Capture the cell that displays the provided text and extract its (X, Y) central coordinate. 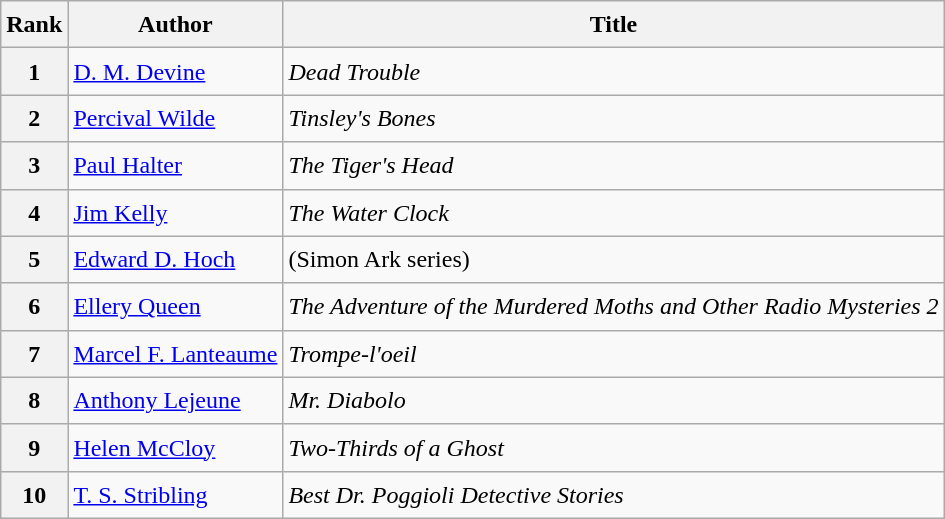
7 (34, 354)
Ellery Queen (176, 306)
Tinsley's Bones (614, 118)
The Adventure of the Murdered Moths and Other Radio Mysteries 2 (614, 306)
Trompe-l'oeil (614, 354)
Helen McCloy (176, 448)
Rank (34, 24)
Percival Wilde (176, 118)
Dead Trouble (614, 72)
D. M. Devine (176, 72)
Edward D. Hoch (176, 260)
Marcel F. Lanteaume (176, 354)
(Simon Ark series) (614, 260)
The Water Clock (614, 212)
Anthony Lejeune (176, 400)
1 (34, 72)
8 (34, 400)
2 (34, 118)
Two-Thirds of a Ghost (614, 448)
6 (34, 306)
Paul Halter (176, 166)
T. S. Stribling (176, 494)
10 (34, 494)
Author (176, 24)
4 (34, 212)
3 (34, 166)
The Tiger's Head (614, 166)
5 (34, 260)
Title (614, 24)
Jim Kelly (176, 212)
9 (34, 448)
Best Dr. Poggioli Detective Stories (614, 494)
Mr. Diabolo (614, 400)
